Extract the [x, y] coordinate from the center of the cell holding the provided text.  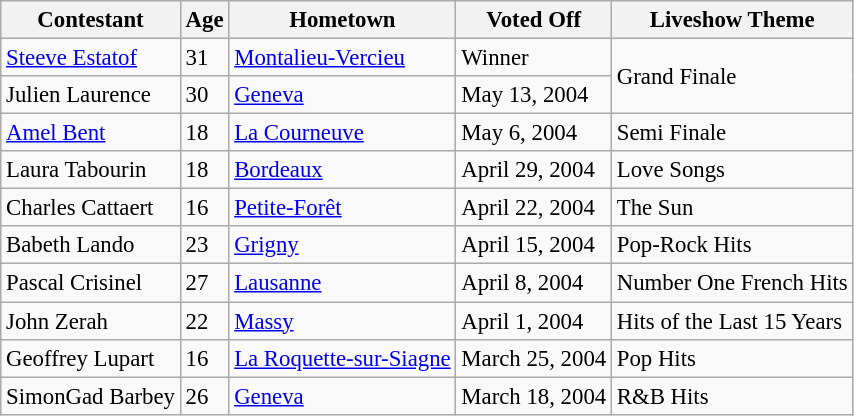
Laura Tabourin [91, 170]
March 18, 2004 [534, 396]
Geoffrey Lupart [91, 358]
Amel Bent [91, 133]
La Roquette-sur-Siagne [342, 358]
Massy [342, 321]
SimonGad Barbey [91, 396]
Hits of the Last 15 Years [732, 321]
23 [204, 245]
Lausanne [342, 283]
Grand Finale [732, 76]
Hometown [342, 20]
April 15, 2004 [534, 245]
26 [204, 396]
Pop-Rock Hits [732, 245]
The Sun [732, 208]
April 29, 2004 [534, 170]
R&B Hits [732, 396]
La Courneuve [342, 133]
Bordeaux [342, 170]
Love Songs [732, 170]
Contestant [91, 20]
Pascal Crisinel [91, 283]
Petite-Forêt [342, 208]
Julien Laurence [91, 95]
Charles Cattaert [91, 208]
March 25, 2004 [534, 358]
May 6, 2004 [534, 133]
April 1, 2004 [534, 321]
Age [204, 20]
Pop Hits [732, 358]
27 [204, 283]
22 [204, 321]
Montalieu-Vercieu [342, 58]
30 [204, 95]
Winner [534, 58]
Semi Finale [732, 133]
Voted Off [534, 20]
John Zerah [91, 321]
April 8, 2004 [534, 283]
May 13, 2004 [534, 95]
Liveshow Theme [732, 20]
Grigny [342, 245]
April 22, 2004 [534, 208]
Steeve Estatof [91, 58]
31 [204, 58]
Babeth Lando [91, 245]
Number One French Hits [732, 283]
